Identify which cell holds the provided text, then report its (x, y) central coordinate. 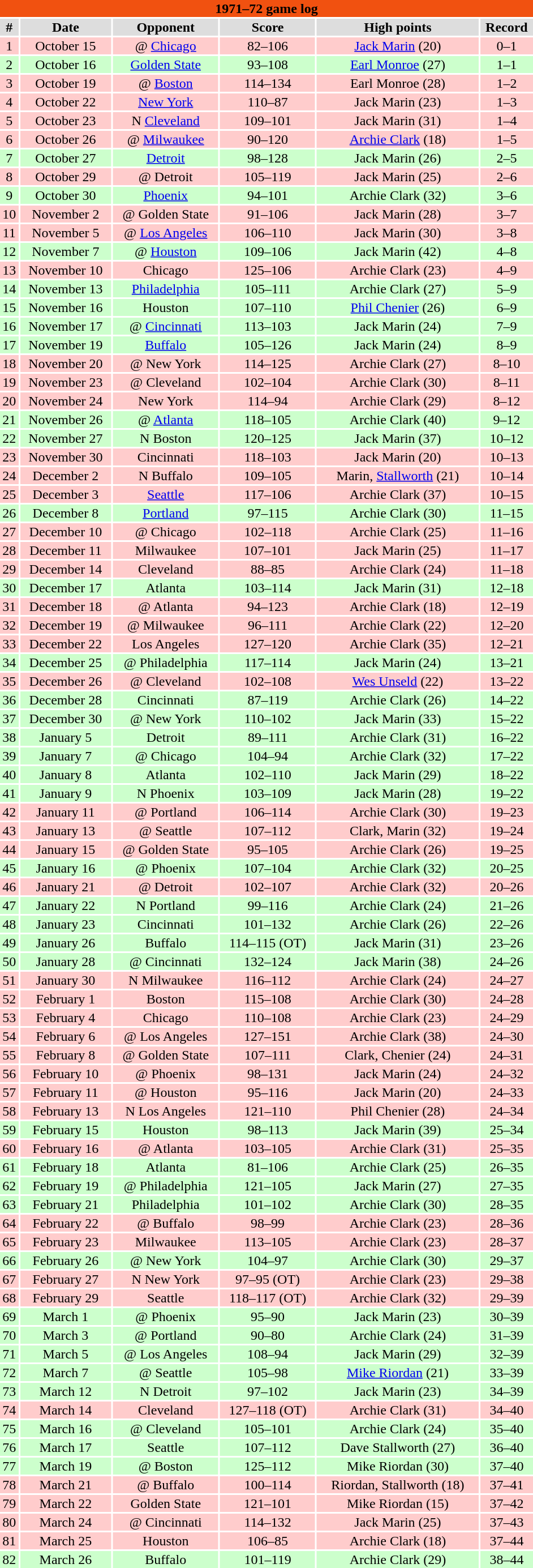
January 28 (66, 962)
37–44 (507, 1541)
Jack Marin (39) (398, 1130)
February 16 (66, 1148)
24–29 (507, 1018)
29–39 (507, 1298)
108–94 (268, 1354)
24–34 (507, 1111)
29–38 (507, 1279)
49 (9, 943)
33 (9, 644)
November 23 (66, 382)
97–102 (268, 1391)
38 (9, 737)
91–106 (268, 214)
Marin, Stallworth (21) (398, 476)
121–105 (268, 1186)
February 15 (66, 1130)
January 9 (66, 793)
70 (9, 1335)
October 16 (66, 65)
December 26 (66, 681)
114–115 (OT) (268, 943)
11–16 (507, 532)
68 (9, 1298)
66 (9, 1261)
N Milwaukee (165, 980)
February 13 (66, 1111)
Score (268, 27)
November 2 (66, 214)
March 21 (66, 1485)
5 (9, 121)
110–108 (268, 1018)
74 (9, 1410)
Date (66, 27)
45 (9, 868)
97–95 (OT) (268, 1279)
26 (9, 513)
14 (9, 289)
104–94 (268, 756)
21 (9, 420)
Jack Marin (33) (398, 719)
10–13 (507, 457)
95–105 (268, 849)
11–15 (507, 513)
November 24 (66, 401)
60 (9, 1148)
Phil Chenier (26) (398, 307)
11–17 (507, 550)
December 2 (66, 476)
42 (9, 812)
17–22 (507, 756)
24 (9, 476)
February 19 (66, 1186)
November 19 (66, 345)
5–9 (507, 289)
January 22 (66, 905)
1–5 (507, 139)
February 8 (66, 1055)
107–101 (268, 550)
December 14 (66, 569)
Archie Clark (22) (398, 625)
6–9 (507, 307)
102–107 (268, 887)
March 19 (66, 1466)
Archie Clark (37) (398, 494)
104–97 (268, 1261)
Jack Marin (37) (398, 438)
8–12 (507, 401)
November 20 (66, 364)
117–106 (268, 494)
March 17 (66, 1447)
Phoenix (165, 195)
81 (9, 1541)
December 28 (66, 700)
105–101 (268, 1429)
22–26 (507, 924)
39 (9, 756)
January 26 (66, 943)
106–110 (268, 233)
Wes Unseld (22) (398, 681)
63 (9, 1204)
117–114 (268, 663)
99–116 (268, 905)
3–7 (507, 214)
7–9 (507, 326)
3–8 (507, 233)
101–102 (268, 1204)
2–6 (507, 177)
December 30 (66, 719)
8–11 (507, 382)
101–119 (268, 1560)
# (9, 27)
Boston (165, 999)
37 (9, 719)
23 (9, 457)
10–14 (507, 476)
52 (9, 999)
87–119 (268, 700)
February 21 (66, 1204)
February 4 (66, 1018)
N Cleveland (165, 121)
34–40 (507, 1410)
24–33 (507, 1092)
27 (9, 532)
95–116 (268, 1092)
76 (9, 1447)
19–23 (507, 812)
25–34 (507, 1130)
Jack Marin (27) (398, 1186)
34 (9, 663)
107–111 (268, 1055)
10–15 (507, 494)
January 21 (66, 887)
February 29 (66, 1298)
37–42 (507, 1503)
106–114 (268, 812)
14–22 (507, 700)
Archie Clark (40) (398, 420)
36–40 (507, 1447)
35–40 (507, 1429)
21–26 (507, 905)
12 (9, 251)
13–22 (507, 681)
114–132 (268, 1522)
37–43 (507, 1522)
44 (9, 849)
February 1 (66, 999)
0–1 (507, 46)
11 (9, 233)
3 (9, 83)
December 22 (66, 644)
132–124 (268, 962)
November 13 (66, 289)
March 16 (66, 1429)
February 26 (66, 1261)
40 (9, 775)
24–30 (507, 1036)
Archie Clark (38) (398, 1036)
121–110 (268, 1111)
January 8 (66, 775)
81–106 (268, 1167)
16–22 (507, 737)
November 10 (66, 270)
88–85 (268, 569)
97–115 (268, 513)
35 (9, 681)
90–120 (268, 139)
3–6 (507, 195)
64 (9, 1223)
November 17 (66, 326)
Jack Marin (42) (398, 251)
October 19 (66, 83)
19–24 (507, 831)
127–118 (OT) (268, 1410)
January 23 (66, 924)
25–35 (507, 1148)
78 (9, 1485)
121–101 (268, 1503)
94–101 (268, 195)
46 (9, 887)
125–112 (268, 1466)
15–22 (507, 719)
34–39 (507, 1391)
57 (9, 1092)
10–12 (507, 438)
120–125 (268, 438)
8–9 (507, 345)
32 (9, 625)
71 (9, 1354)
7 (9, 158)
93–108 (268, 65)
116–112 (268, 980)
22 (9, 438)
Mike Riordan (15) (398, 1503)
61 (9, 1167)
77 (9, 1466)
October 26 (66, 139)
106–85 (268, 1541)
115–108 (268, 999)
53 (9, 1018)
43 (9, 831)
51 (9, 980)
March 26 (66, 1560)
65 (9, 1242)
4–8 (507, 251)
October 22 (66, 102)
January 5 (66, 737)
February 10 (66, 1074)
Mike Riordan (30) (398, 1466)
26–35 (507, 1167)
February 18 (66, 1167)
13 (9, 270)
27–35 (507, 1186)
38–44 (507, 1560)
Archie Clark (35) (398, 644)
102–108 (268, 681)
8–10 (507, 364)
102–104 (268, 382)
Jack Marin (38) (398, 962)
January 30 (66, 980)
50 (9, 962)
February 11 (66, 1092)
31–39 (507, 1335)
32–39 (507, 1354)
January 16 (66, 868)
105–119 (268, 177)
109–101 (268, 121)
24–26 (507, 962)
8 (9, 177)
28–36 (507, 1223)
73 (9, 1391)
24–32 (507, 1074)
23–26 (507, 943)
1 (9, 46)
80 (9, 1522)
24–28 (507, 999)
102–118 (268, 532)
December 18 (66, 606)
October 30 (66, 195)
75 (9, 1429)
28–35 (507, 1204)
December 8 (66, 513)
105–126 (268, 345)
28–37 (507, 1242)
20–25 (507, 868)
30 (9, 588)
9–12 (507, 420)
N Buffalo (165, 476)
48 (9, 924)
107–104 (268, 868)
33–39 (507, 1373)
December 19 (66, 625)
1–2 (507, 83)
98–128 (268, 158)
Jack Marin (30) (398, 233)
67 (9, 1279)
12–19 (507, 606)
19–22 (507, 793)
62 (9, 1186)
69 (9, 1317)
47 (9, 905)
18–22 (507, 775)
12–20 (507, 625)
Opponent (165, 27)
94–123 (268, 606)
Portland (165, 513)
110–87 (268, 102)
12–18 (507, 588)
1–3 (507, 102)
October 15 (66, 46)
24–27 (507, 980)
Jack Marin (26) (398, 158)
25 (9, 494)
4 (9, 102)
20–26 (507, 887)
March 14 (66, 1410)
November 26 (66, 420)
Phil Chenier (28) (398, 1111)
101–132 (268, 924)
February 22 (66, 1223)
10 (9, 214)
February 6 (66, 1036)
March 24 (66, 1522)
90–80 (268, 1335)
118–117 (OT) (268, 1298)
98–131 (268, 1074)
28 (9, 550)
Earl Monroe (27) (398, 65)
N Boston (165, 438)
2 (9, 65)
113–105 (268, 1242)
82–106 (268, 46)
36 (9, 700)
High points (398, 27)
89–111 (268, 737)
Mike Riordan (21) (398, 1373)
9 (9, 195)
100–114 (268, 1485)
Earl Monroe (28) (398, 83)
109–106 (268, 251)
N New York (165, 1279)
February 27 (66, 1279)
31 (9, 606)
N Phoenix (165, 793)
41 (9, 793)
March 5 (66, 1354)
February 23 (66, 1242)
December 17 (66, 588)
107–110 (268, 307)
1–1 (507, 65)
October 27 (66, 158)
127–151 (268, 1036)
96–111 (268, 625)
March 25 (66, 1541)
102–110 (268, 775)
118–105 (268, 420)
13–21 (507, 663)
24–31 (507, 1055)
82 (9, 1560)
72 (9, 1373)
March 12 (66, 1391)
118–103 (268, 457)
16 (9, 326)
1–4 (507, 121)
105–111 (268, 289)
37–41 (507, 1485)
54 (9, 1036)
114–94 (268, 401)
2–5 (507, 158)
30–39 (507, 1317)
March 22 (66, 1503)
December 3 (66, 494)
6 (9, 139)
4–9 (507, 270)
114–134 (268, 83)
Clark, Chenier (24) (398, 1055)
Record (507, 27)
105–98 (268, 1373)
November 5 (66, 233)
19 (9, 382)
N Los Angeles (165, 1111)
January 13 (66, 831)
103–105 (268, 1148)
15 (9, 307)
98–99 (268, 1223)
March 7 (66, 1373)
58 (9, 1111)
November 30 (66, 457)
Riordan, Stallworth (18) (398, 1485)
125–106 (268, 270)
103–114 (268, 588)
January 15 (66, 849)
95–90 (268, 1317)
98–113 (268, 1130)
56 (9, 1074)
December 10 (66, 532)
29–37 (507, 1261)
October 29 (66, 177)
20 (9, 401)
N Portland (165, 905)
103–109 (268, 793)
29 (9, 569)
January 11 (66, 812)
127–120 (268, 644)
17 (9, 345)
December 25 (66, 663)
12–21 (507, 644)
March 3 (66, 1335)
79 (9, 1503)
March 1 (66, 1317)
N Detroit (165, 1391)
November 16 (66, 307)
November 27 (66, 438)
113–103 (268, 326)
November 7 (66, 251)
18 (9, 364)
11–18 (507, 569)
59 (9, 1130)
37–40 (507, 1466)
1971–72 game log (266, 8)
December 11 (66, 550)
109–105 (268, 476)
Clark, Marin (32) (398, 831)
Los Angeles (165, 644)
January 7 (66, 756)
Dave Stallworth (27) (398, 1447)
19–25 (507, 849)
55 (9, 1055)
October 23 (66, 121)
110–102 (268, 719)
114–125 (268, 364)
